Detect which cell encompasses the target text, then output its (X, Y) center coordinate. 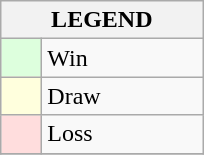
Draw (122, 96)
LEGEND (102, 20)
Win (122, 58)
Loss (122, 134)
